Scan for the cell matching the given text and deliver its (x, y) coordinate at center. 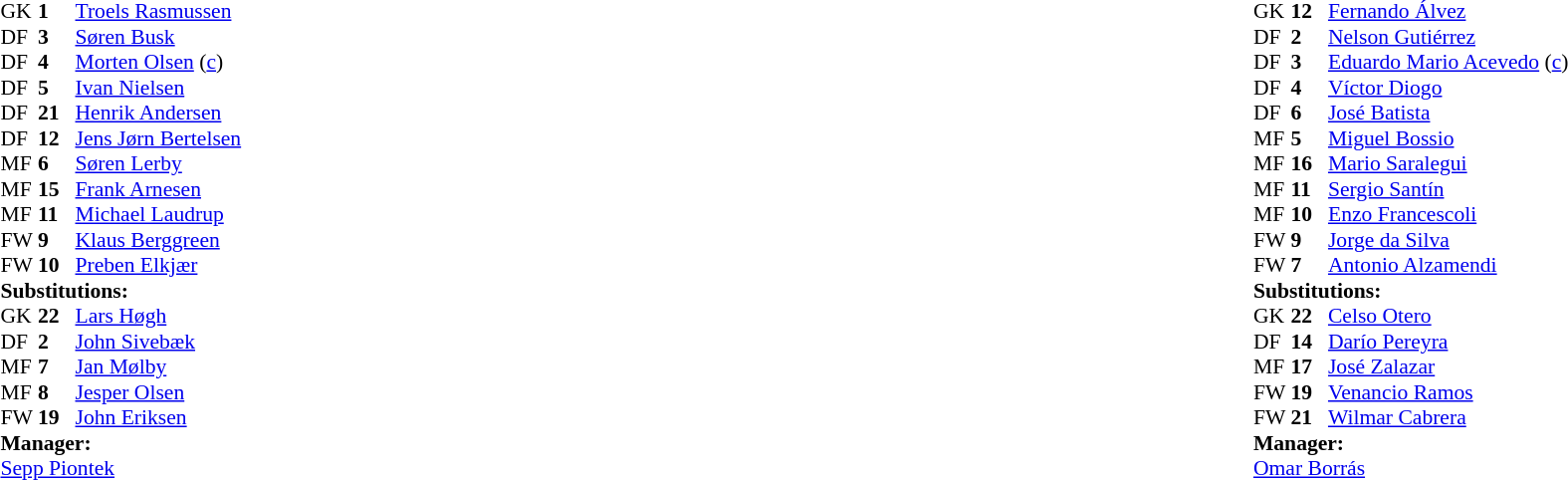
Søren Lerby (159, 164)
17 (1309, 367)
Morten Olsen (c) (159, 63)
14 (1309, 342)
John Eriksen (159, 417)
16 (1309, 164)
Preben Elkjær (159, 266)
Henrik Andersen (159, 113)
Manager: (120, 443)
Ivan Nielsen (159, 88)
Jan Mølby (159, 367)
Lars Høgh (159, 316)
15 (57, 189)
Substitutions: (120, 291)
Jesper Olsen (159, 392)
Frank Arnesen (159, 189)
John Sivebæk (159, 342)
Michael Laudrup (159, 214)
12 (57, 138)
Jens Jørn Bertelsen (159, 138)
Søren Busk (159, 37)
8 (57, 392)
Klaus Berggreen (159, 240)
